For the text-containing cell, return its midpoint in (x, y) coordinate format. 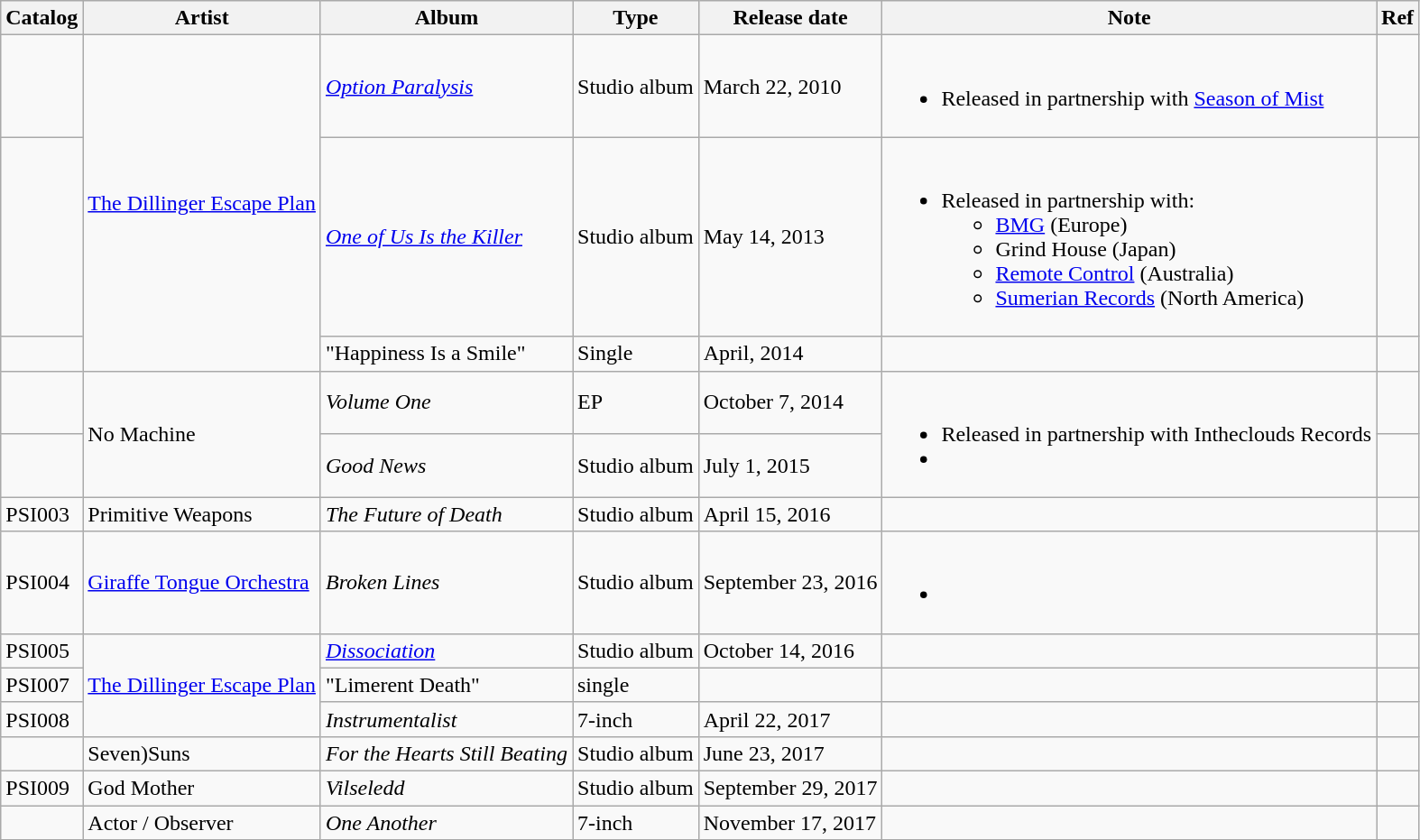
Type (635, 18)
PSI008 (41, 719)
No Machine (202, 434)
April, 2014 (790, 354)
Released in partnership with:BMG (Europe)Grind House (Japan)Remote Control (Australia)Sumerian Records (North America) (1130, 236)
Album (446, 18)
Released in partnership with Intheclouds Records (1130, 434)
One of Us Is the Killer (446, 236)
April 22, 2017 (790, 719)
EP (635, 402)
Single (635, 354)
Ref (1398, 18)
May 14, 2013 (790, 236)
October 14, 2016 (790, 651)
Option Paralysis (446, 87)
September 29, 2017 (790, 788)
March 22, 2010 (790, 87)
The Future of Death (446, 514)
single (635, 685)
PSI009 (41, 788)
Release date (790, 18)
PSI004 (41, 583)
Released in partnership with Season of Mist (1130, 87)
Primitive Weapons (202, 514)
PSI007 (41, 685)
Vilseledd (446, 788)
November 17, 2017 (790, 822)
Seven)Suns (202, 753)
PSI003 (41, 514)
September 23, 2016 (790, 583)
Good News (446, 466)
Giraffe Tongue Orchestra (202, 583)
October 7, 2014 (790, 402)
PSI005 (41, 651)
Instrumentalist (446, 719)
June 23, 2017 (790, 753)
God Mother (202, 788)
Artist (202, 18)
"Limerent Death" (446, 685)
Actor / Observer (202, 822)
"Happiness Is a Smile" (446, 354)
Catalog (41, 18)
Volume One (446, 402)
Dissociation (446, 651)
Note (1130, 18)
April 15, 2016 (790, 514)
July 1, 2015 (790, 466)
For the Hearts Still Beating (446, 753)
Broken Lines (446, 583)
One Another (446, 822)
